Detect which cell encompasses the target text, then output its (x, y) center coordinate. 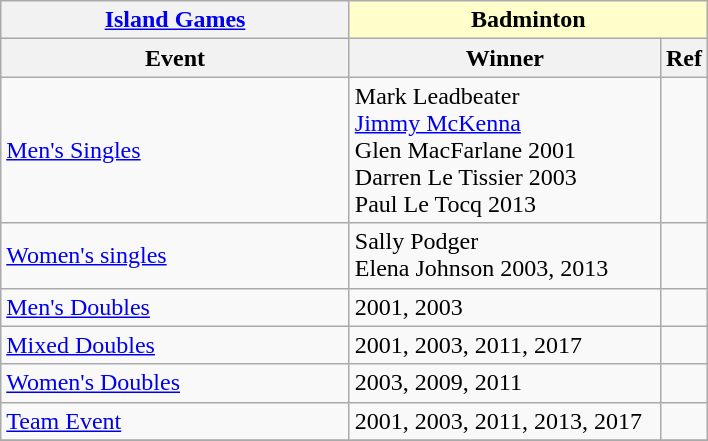
Mark Leadbeater Jimmy McKenna Glen MacFarlane 2001 Darren Le Tissier 2003 Paul Le Tocq 2013 (504, 150)
2001, 2003, 2011, 2013, 2017 (504, 421)
Winner (504, 58)
2003, 2009, 2011 (504, 383)
Women's Doubles (176, 383)
Women's singles (176, 256)
Event (176, 58)
Team Event (176, 421)
Ref (684, 58)
Badminton (528, 20)
Island Games (176, 20)
2001, 2003, 2011, 2017 (504, 345)
Sally Podger Elena Johnson 2003, 2013 (504, 256)
Mixed Doubles (176, 345)
Men's Singles (176, 150)
Men's Doubles (176, 307)
2001, 2003 (504, 307)
